Return the [x, y] coordinate for the center point of the cell that contains the specified text.  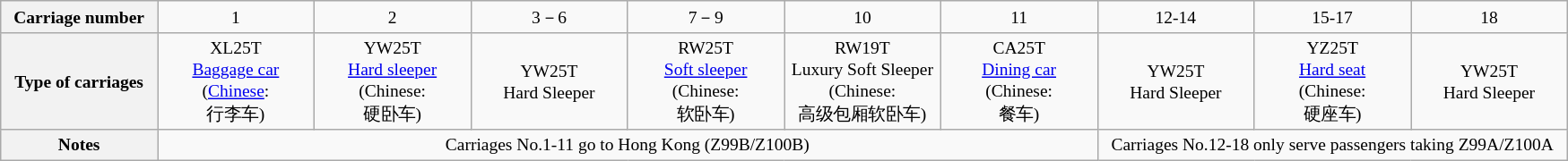
XL25TBaggage car(Chinese:行李车) [237, 81]
Type of carriages [79, 81]
RW19TLuxury Soft Sleeper(Chinese:高级包厢软卧车) [862, 81]
CA25TDining car(Chinese:餐车) [1018, 81]
2 [393, 17]
RW25TSoft sleeper(Chinese:软卧车) [706, 81]
Carriages No.1-11 go to Hong Kong (Z99B/Z100B) [628, 145]
YZ25THard seat(Chinese:硬座车) [1332, 81]
1 [237, 17]
11 [1018, 17]
Notes [79, 145]
3－6 [549, 17]
Carriage number [79, 17]
15-17 [1332, 17]
7－9 [706, 17]
18 [1490, 17]
12-14 [1176, 17]
10 [862, 17]
YW25THard sleeper(Chinese:硬卧车) [393, 81]
Carriages No.12-18 only serve passengers taking Z99A/Z100A [1332, 145]
